Capture the cell that displays the provided text and extract its [x, y] central coordinate. 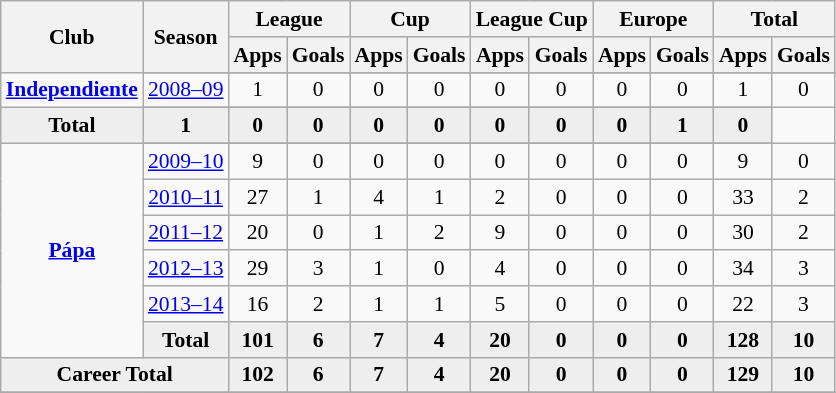
Independiente [72, 90]
16 [258, 304]
5 [500, 304]
Pápa [72, 251]
2011–12 [186, 233]
Season [186, 36]
Europe [654, 19]
27 [258, 197]
129 [743, 375]
22 [743, 304]
2008–09 [186, 90]
Cup [410, 19]
29 [258, 269]
34 [743, 269]
League [290, 19]
102 [258, 375]
Club [72, 36]
2010–11 [186, 197]
2012–13 [186, 269]
League Cup [532, 19]
33 [743, 197]
2009–10 [186, 162]
30 [743, 233]
101 [258, 340]
2013–14 [186, 304]
128 [743, 340]
Career Total [115, 375]
